Determine the (X, Y) coordinate at the center of the cell enclosing the given text.  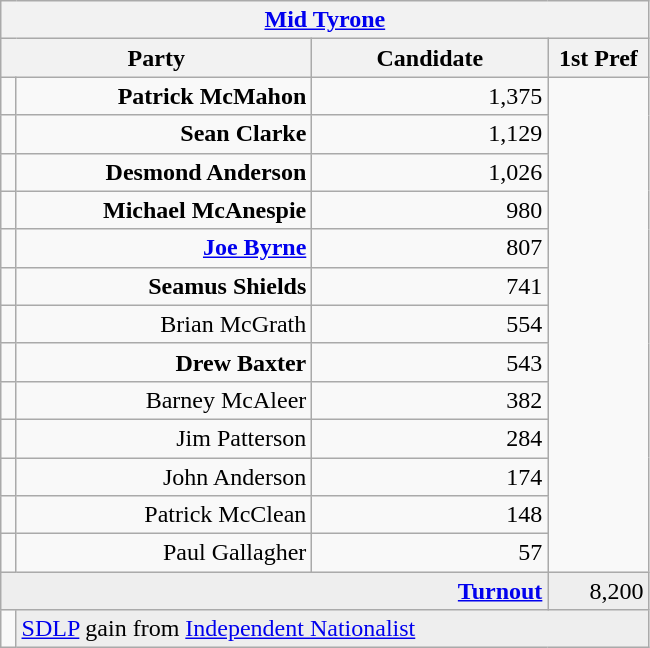
Mid Tyrone (325, 20)
382 (430, 400)
John Anderson (164, 477)
Jim Patterson (164, 438)
Drew Baxter (164, 362)
Paul Gallagher (164, 553)
741 (430, 286)
Joe Byrne (164, 248)
Candidate (430, 58)
174 (430, 477)
57 (430, 553)
1,026 (430, 172)
Party (156, 58)
Barney McAleer (164, 400)
807 (430, 248)
1,375 (430, 96)
Seamus Shields (164, 286)
543 (430, 362)
284 (430, 438)
Desmond Anderson (164, 172)
148 (430, 515)
1st Pref (598, 58)
Patrick McClean (164, 515)
Brian McGrath (164, 324)
8,200 (598, 591)
Turnout (274, 591)
Sean Clarke (164, 134)
SDLP gain from Independent Nationalist (332, 629)
980 (430, 210)
Patrick McMahon (164, 96)
1,129 (430, 134)
Michael McAnespie (164, 210)
554 (430, 324)
